For the text-containing cell, return its midpoint in (x, y) coordinate format. 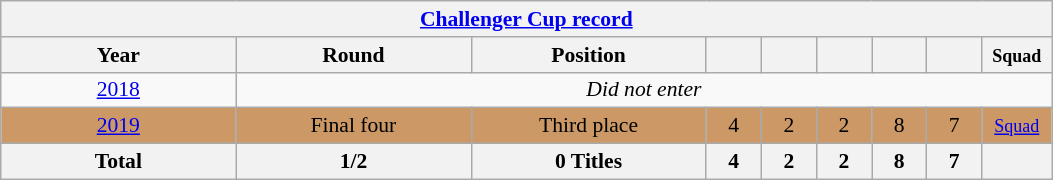
Position (588, 55)
Year (118, 55)
Total (118, 162)
2019 (118, 126)
2018 (118, 90)
1/2 (354, 162)
Final four (354, 126)
Third place (588, 126)
0 Titles (588, 162)
Round (354, 55)
Challenger Cup record (526, 19)
Did not enter (644, 90)
